Extract the (X, Y) coordinate from the center of the cell holding the provided text.  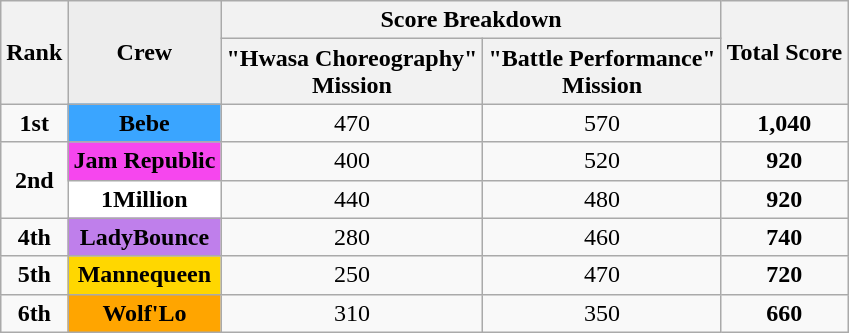
Mannequeen (144, 275)
2nd (34, 180)
280 (352, 237)
1,040 (784, 123)
4th (34, 237)
6th (34, 313)
350 (602, 313)
1Million (144, 199)
740 (784, 237)
440 (352, 199)
LadyBounce (144, 237)
660 (784, 313)
"Hwasa Choreography"Mission (352, 72)
Score Breakdown (471, 20)
570 (602, 123)
720 (784, 275)
Total Score (784, 52)
"Battle Performance"Mission (602, 72)
5th (34, 275)
Bebe (144, 123)
250 (352, 275)
480 (602, 199)
Wolf'Lo (144, 313)
400 (352, 161)
Rank (34, 52)
1st (34, 123)
Crew (144, 52)
310 (352, 313)
520 (602, 161)
Jam Republic (144, 161)
460 (602, 237)
